Identify which cell holds the provided text, then report its [x, y] central coordinate. 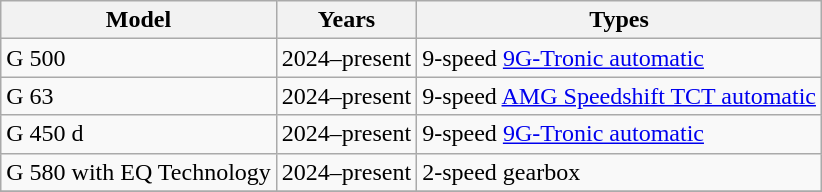
G 450 d [139, 134]
Years [346, 20]
Model [139, 20]
Types [620, 20]
9-speed AMG Speedshift TCT automatic [620, 96]
2-speed gearbox [620, 172]
G 500 [139, 58]
G 63 [139, 96]
G 580 with EQ Technology [139, 172]
